Return the [X, Y] coordinate for the center point of the cell that contains the specified text.  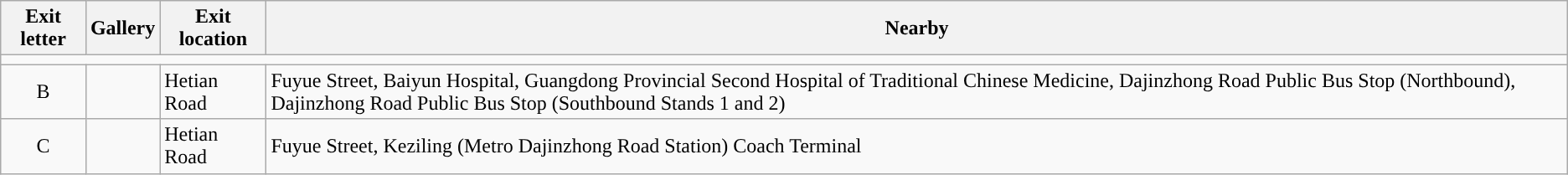
Exit letter [44, 28]
Gallery [122, 28]
B [44, 92]
Exit location [213, 28]
Fuyue Street, Keziling (Metro Dajinzhong Road Station) Coach Terminal [916, 146]
Nearby [916, 28]
C [44, 146]
